Determine the [X, Y] coordinate at the center of the cell enclosing the given text.  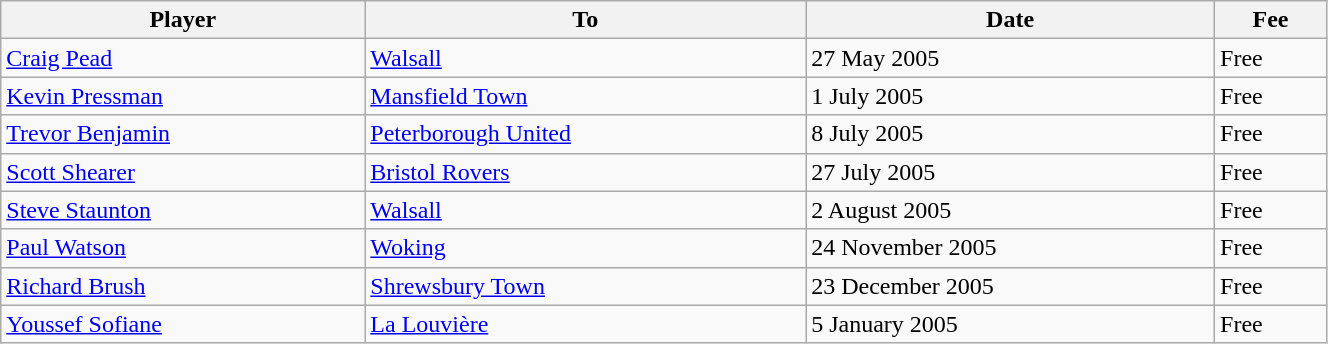
Steve Staunton [183, 210]
To [586, 20]
Paul Watson [183, 248]
2 August 2005 [1010, 210]
Kevin Pressman [183, 96]
Date [1010, 20]
Peterborough United [586, 134]
Mansfield Town [586, 96]
24 November 2005 [1010, 248]
23 December 2005 [1010, 286]
1 July 2005 [1010, 96]
La Louvière [586, 324]
Bristol Rovers [586, 172]
8 July 2005 [1010, 134]
Trevor Benjamin [183, 134]
27 July 2005 [1010, 172]
Scott Shearer [183, 172]
Craig Pead [183, 58]
Woking [586, 248]
Shrewsbury Town [586, 286]
27 May 2005 [1010, 58]
Youssef Sofiane [183, 324]
Fee [1271, 20]
Richard Brush [183, 286]
Player [183, 20]
5 January 2005 [1010, 324]
